Extract the (X, Y) coordinate from the center of the cell holding the provided text.  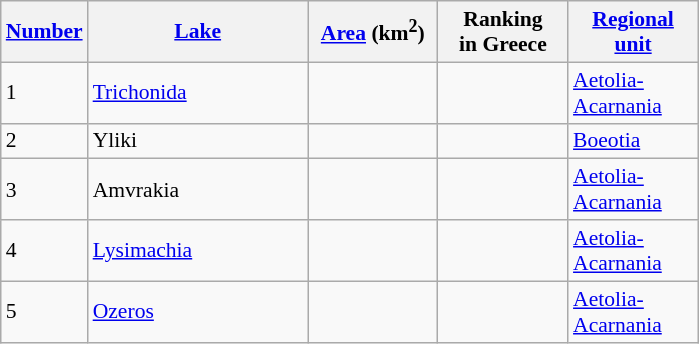
Number (44, 32)
Area (km2) (373, 32)
4 (44, 250)
Yliki (198, 141)
Ozeros (198, 312)
Boeotia (633, 141)
3 (44, 190)
Lysimachia (198, 250)
Amvrakia (198, 190)
5 (44, 312)
Rankingin Greece (503, 32)
2 (44, 141)
1 (44, 92)
Trichonida (198, 92)
Lake (198, 32)
Regional unit (633, 32)
